Detect which cell encompasses the target text, then output its [x, y] center coordinate. 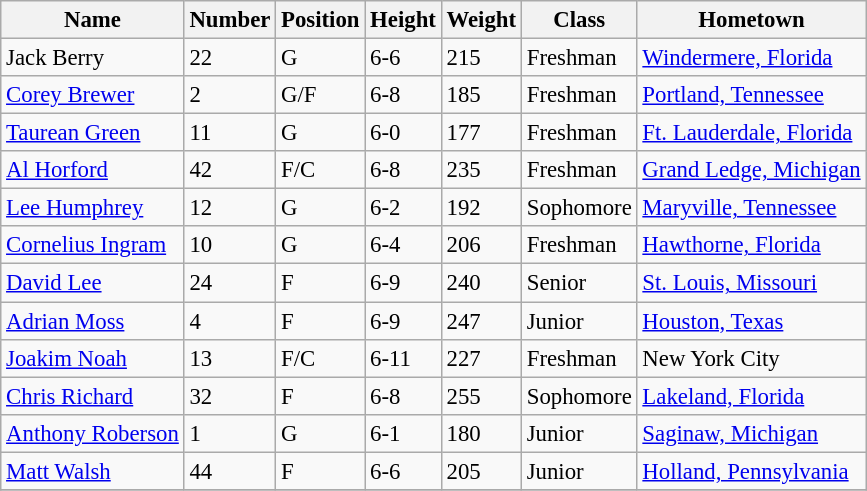
Class [579, 20]
Cornelius Ingram [92, 245]
42 [230, 170]
Maryville, Tennessee [752, 208]
Taurean Green [92, 133]
Windermere, Florida [752, 58]
Joakim Noah [92, 358]
New York City [752, 358]
Weight [481, 20]
44 [230, 471]
Anthony Roberson [92, 433]
David Lee [92, 283]
Corey Brewer [92, 95]
255 [481, 396]
Lee Humphrey [92, 208]
St. Louis, Missouri [752, 283]
247 [481, 321]
22 [230, 58]
Al Horford [92, 170]
Position [320, 20]
205 [481, 471]
4 [230, 321]
177 [481, 133]
Hometown [752, 20]
Matt Walsh [92, 471]
227 [481, 358]
G/F [320, 95]
6-0 [403, 133]
Adrian Moss [92, 321]
Jack Berry [92, 58]
Saginaw, Michigan [752, 433]
Holland, Pennsylvania [752, 471]
180 [481, 433]
10 [230, 245]
32 [230, 396]
185 [481, 95]
11 [230, 133]
192 [481, 208]
6-4 [403, 245]
6-11 [403, 358]
2 [230, 95]
6-1 [403, 433]
1 [230, 433]
Name [92, 20]
Grand Ledge, Michigan [752, 170]
Ft. Lauderdale, Florida [752, 133]
Portland, Tennessee [752, 95]
206 [481, 245]
240 [481, 283]
6-2 [403, 208]
Lakeland, Florida [752, 396]
Hawthorne, Florida [752, 245]
Number [230, 20]
235 [481, 170]
Height [403, 20]
Chris Richard [92, 396]
13 [230, 358]
215 [481, 58]
12 [230, 208]
Senior [579, 283]
24 [230, 283]
Houston, Texas [752, 321]
